Return the [X, Y] coordinate for the center point of the cell that contains the specified text.  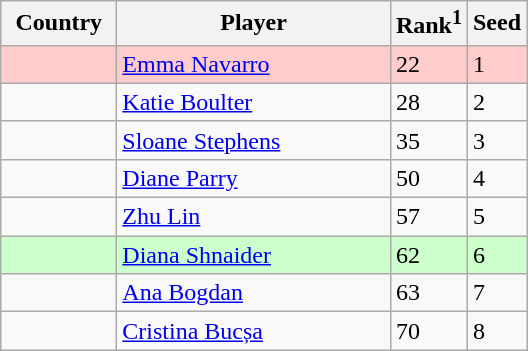
Country [59, 24]
Ana Bogdan [254, 293]
Seed [496, 24]
57 [428, 217]
Diana Shnaider [254, 255]
3 [496, 140]
5 [496, 217]
62 [428, 255]
Sloane Stephens [254, 140]
1 [496, 64]
Player [254, 24]
22 [428, 64]
Cristina Bucșa [254, 331]
Diane Parry [254, 178]
2 [496, 102]
50 [428, 178]
Katie Boulter [254, 102]
Zhu Lin [254, 217]
63 [428, 293]
Rank1 [428, 24]
35 [428, 140]
4 [496, 178]
8 [496, 331]
6 [496, 255]
7 [496, 293]
28 [428, 102]
70 [428, 331]
Emma Navarro [254, 64]
